Identify which cell holds the provided text, then report its [X, Y] central coordinate. 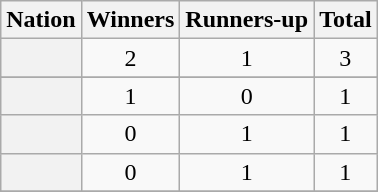
3 [346, 58]
Runners-up [247, 20]
Winners [130, 20]
Total [346, 20]
2 [130, 58]
Nation [41, 20]
